Identify which cell holds the provided text, then report its [x, y] central coordinate. 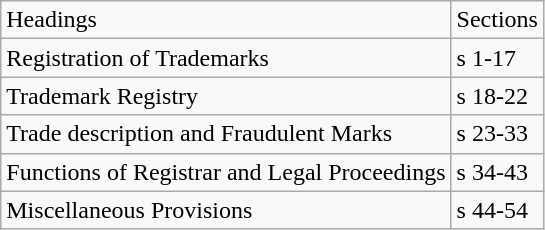
s 44-54 [497, 210]
Sections [497, 20]
Functions of Registrar and Legal Proceedings [226, 172]
Trade description and Fraudulent Marks [226, 134]
s 1-17 [497, 58]
Trademark Registry [226, 96]
Miscellaneous Provisions [226, 210]
s 34-43 [497, 172]
Registration of Trademarks [226, 58]
Headings [226, 20]
s 23-33 [497, 134]
s 18-22 [497, 96]
